Locate the cell with the specified text and output its [x, y] center coordinate. 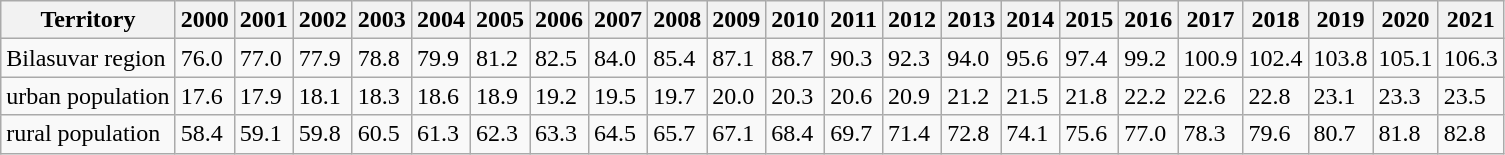
72.8 [972, 134]
Territory [88, 20]
63.3 [560, 134]
77.9 [322, 58]
81.8 [1406, 134]
2013 [972, 20]
95.6 [1030, 58]
Bilasuvar region [88, 58]
2021 [1470, 20]
18.9 [500, 96]
97.4 [1090, 58]
62.3 [500, 134]
2018 [1276, 20]
68.4 [796, 134]
18.3 [382, 96]
94.0 [972, 58]
78.8 [382, 58]
90.3 [854, 58]
19.7 [678, 96]
2019 [1340, 20]
79.6 [1276, 134]
59.1 [264, 134]
2001 [264, 20]
79.9 [440, 58]
21.5 [1030, 96]
2016 [1148, 20]
2002 [322, 20]
20.3 [796, 96]
75.6 [1090, 134]
23.5 [1470, 96]
19.2 [560, 96]
23.3 [1406, 96]
2017 [1210, 20]
87.1 [736, 58]
22.2 [1148, 96]
2011 [854, 20]
2009 [736, 20]
17.9 [264, 96]
82.8 [1470, 134]
2004 [440, 20]
20.0 [736, 96]
88.7 [796, 58]
92.3 [912, 58]
65.7 [678, 134]
106.3 [1470, 58]
71.4 [912, 134]
19.5 [618, 96]
2003 [382, 20]
99.2 [1148, 58]
102.4 [1276, 58]
105.1 [1406, 58]
2012 [912, 20]
84.0 [618, 58]
17.6 [204, 96]
22.8 [1276, 96]
20.6 [854, 96]
2000 [204, 20]
2008 [678, 20]
23.1 [1340, 96]
60.5 [382, 134]
urban population [88, 96]
58.4 [204, 134]
69.7 [854, 134]
78.3 [1210, 134]
2020 [1406, 20]
18.6 [440, 96]
2014 [1030, 20]
80.7 [1340, 134]
2010 [796, 20]
85.4 [678, 58]
22.6 [1210, 96]
2005 [500, 20]
21.2 [972, 96]
103.8 [1340, 58]
18.1 [322, 96]
67.1 [736, 134]
2006 [560, 20]
20.9 [912, 96]
100.9 [1210, 58]
21.8 [1090, 96]
74.1 [1030, 134]
82.5 [560, 58]
2015 [1090, 20]
rural population [88, 134]
76.0 [204, 58]
59.8 [322, 134]
61.3 [440, 134]
81.2 [500, 58]
2007 [618, 20]
64.5 [618, 134]
